Identify which cell holds the provided text, then report its [X, Y] central coordinate. 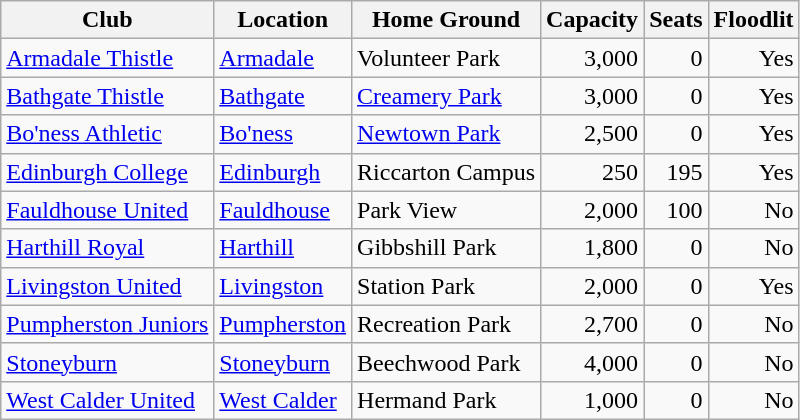
195 [676, 172]
Edinburgh [283, 172]
Bo'ness Athletic [108, 134]
100 [676, 210]
Armadale [283, 58]
Bathgate [283, 96]
Recreation Park [446, 324]
2,500 [592, 134]
Park View [446, 210]
Hermand Park [446, 400]
Pumpherston Juniors [108, 324]
Armadale Thistle [108, 58]
Harthill Royal [108, 248]
Location [283, 20]
250 [592, 172]
1,000 [592, 400]
Station Park [446, 286]
Home Ground [446, 20]
Fauldhouse [283, 210]
Newtown Park [446, 134]
Creamery Park [446, 96]
Beechwood Park [446, 362]
Edinburgh College [108, 172]
West Calder United [108, 400]
Gibbshill Park [446, 248]
Livingston [283, 286]
Bo'ness [283, 134]
Harthill [283, 248]
Pumpherston [283, 324]
Riccarton Campus [446, 172]
1,800 [592, 248]
Livingston United [108, 286]
Floodlit [754, 20]
2,700 [592, 324]
Club [108, 20]
Fauldhouse United [108, 210]
4,000 [592, 362]
Capacity [592, 20]
Bathgate Thistle [108, 96]
Volunteer Park [446, 58]
Seats [676, 20]
West Calder [283, 400]
